For the text-containing cell, return its midpoint in (x, y) coordinate format. 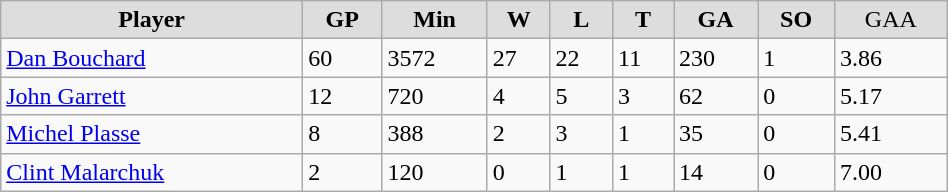
720 (434, 96)
Clint Malarchuk (152, 172)
4 (518, 96)
Michel Plasse (152, 134)
3.86 (892, 58)
5.41 (892, 134)
W (518, 20)
GAA (892, 20)
GA (716, 20)
T (644, 20)
22 (582, 58)
388 (434, 134)
GP (342, 20)
62 (716, 96)
120 (434, 172)
35 (716, 134)
Player (152, 20)
60 (342, 58)
12 (342, 96)
8 (342, 134)
L (582, 20)
7.00 (892, 172)
14 (716, 172)
SO (796, 20)
3572 (434, 58)
230 (716, 58)
5.17 (892, 96)
Min (434, 20)
5 (582, 96)
John Garrett (152, 96)
Dan Bouchard (152, 58)
11 (644, 58)
27 (518, 58)
